Return the [x, y] coordinate for the center point of the cell that contains the specified text.  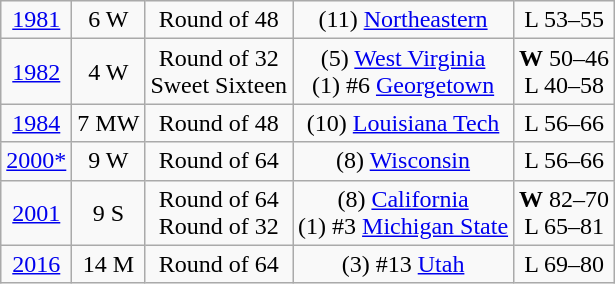
1981 [36, 20]
L 69–80 [564, 264]
2001 [36, 212]
4 W [108, 72]
(11) Northeastern [404, 20]
L 53–55 [564, 20]
(5) West Virginia(1) #6 Georgetown [404, 72]
(10) Louisiana Tech [404, 123]
(8) California(1) #3 Michigan State [404, 212]
Round of 64Round of 32 [219, 212]
W 50–46L 40–58 [564, 72]
9 S [108, 212]
1982 [36, 72]
(8) Wisconsin [404, 161]
1984 [36, 123]
W 82–70L 65–81 [564, 212]
7 MW [108, 123]
2000* [36, 161]
14 M [108, 264]
(3) #13 Utah [404, 264]
9 W [108, 161]
2016 [36, 264]
6 W [108, 20]
Round of 32Sweet Sixteen [219, 72]
